Pinpoint the cell where the given text exists, returning its [x, y] midpoint coordinate. 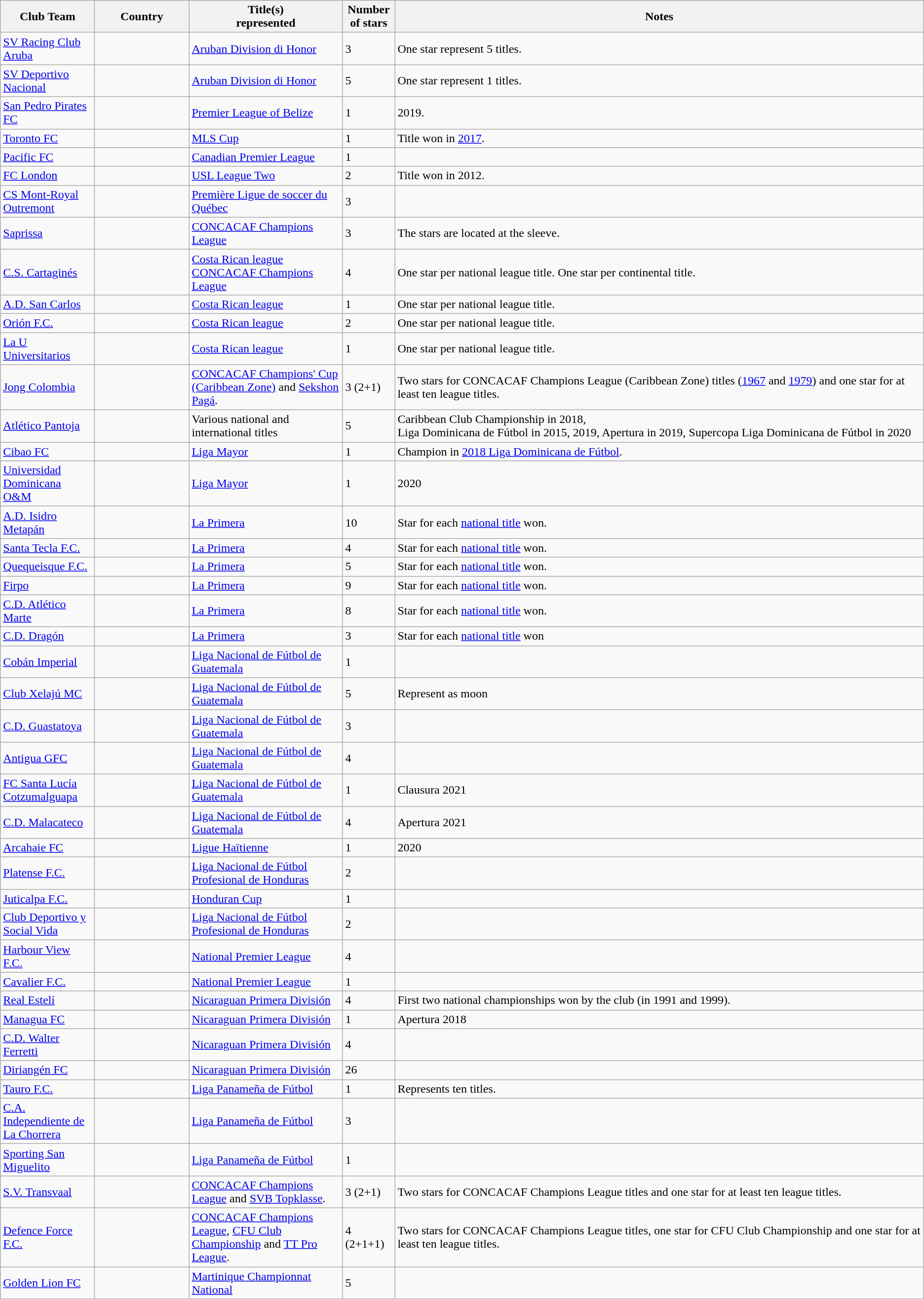
Caribbean Club Championship in 2018,Liga Dominicana de Fútbol in 2015, 2019, Apertura in 2019, Supercopa Liga Dominicana de Fútbol in 2020 [659, 426]
Arcahaie FC [47, 848]
USL League Two [266, 176]
CONCACAF Champions League, CFU Club Championship and TT Pro League. [266, 1237]
Tauro F.C. [47, 1089]
C.D. Guastatoya [47, 726]
CONCACAF Champions League and SVB Topklasse. [266, 1191]
CS Mont-Royal Outremont [47, 201]
Juticalpa F.C. [47, 899]
First two national championships won by the club (in 1991 and 1999). [659, 1000]
Champion in 2018 Liga Dominicana de Fútbol. [659, 452]
Santa Tecla F.C. [47, 548]
Orión F.C. [47, 323]
C.D. Atlético Marte [47, 611]
Numberof stars [369, 17]
Notes [659, 17]
Various national and international titles [266, 426]
Honduran Cup [266, 899]
26 [369, 1070]
8 [369, 611]
C.D. Dragón [47, 636]
One star represent 1 titles. [659, 81]
CONCACAF Champions League [266, 233]
A.D. Isidro Metapán [47, 522]
Toronto FC [47, 138]
Martinique Championnat National [266, 1282]
Jong Colombia [47, 387]
Club Team [47, 17]
Platense F.C. [47, 874]
Pacific FC [47, 157]
Sporting San Miguelito [47, 1160]
SV Racing Club Aruba [47, 48]
Title(s)represented [266, 17]
Two stars for CONCACAF Champions League titles and one star for at least ten league titles. [659, 1191]
Cibao FC [47, 452]
Harbour View F.C. [47, 956]
Atlético Pantoja [47, 426]
Clausura 2021 [659, 790]
Costa Rican league CONCACAF Champions League [266, 272]
C.A. Independiente de La Chorrera [47, 1121]
One star per national league title. One star per continental title. [659, 272]
Two stars for CONCACAF Champions League (Caribbean Zone) titles (1967 and 1979) and one star for at least ten league titles. [659, 387]
C.S. Cartaginés [47, 272]
Represent as moon [659, 694]
One star represent 5 titles. [659, 48]
Universidad Dominicana O&M [47, 484]
Canadian Premier League [266, 157]
Cobán Imperial [47, 661]
Managua FC [47, 1019]
La U Universitarios [47, 348]
A.D. San Carlos [47, 304]
S.V. Transvaal [47, 1191]
Star for each national title won [659, 636]
San Pedro Pirates FC [47, 113]
Saprissa [47, 233]
Premier League of Belize [266, 113]
Defence Force F.C. [47, 1237]
Country [142, 17]
Quequeisque F.C. [47, 567]
Two stars for CONCACAF Champions League titles, one star for CFU Club Championship and one star for at least ten league titles. [659, 1237]
Diriangén FC [47, 1070]
Title won in 2012. [659, 176]
Represents ten titles. [659, 1089]
9 [369, 585]
SV Deportivo Nacional [47, 81]
Firpo [47, 585]
Cavalier F.C. [47, 982]
Antigua GFC [47, 758]
4 (2+1+1) [369, 1237]
Real Estelí [47, 1000]
Apertura 2018 [659, 1019]
Club Deportivo y Social Vida [47, 924]
2019. [659, 113]
C.D. Malacateco [47, 822]
10 [369, 522]
Title won in 2017. [659, 138]
Apertura 2021 [659, 822]
C.D. Walter Ferretti [47, 1044]
Première Ligue de soccer du Québec [266, 201]
MLS Cup [266, 138]
The stars are located at the sleeve. [659, 233]
Ligue Haïtienne [266, 848]
CONCACAF Champions' Cup (Caribbean Zone) and Sekshon Pagá. [266, 387]
Golden Lion FC [47, 1282]
FC London [47, 176]
FC Santa Lucía Cotzumalguapa [47, 790]
Club Xelajú MC [47, 694]
